Search for the cell housing the specified text and yield its [x, y] center coordinate. 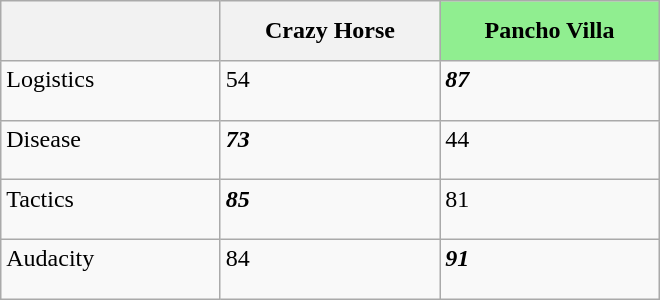
85 [330, 210]
Disease [110, 150]
Crazy Horse [330, 31]
Logistics [110, 90]
44 [550, 150]
87 [550, 90]
81 [550, 210]
91 [550, 270]
84 [330, 270]
Pancho Villa [550, 31]
54 [330, 90]
Audacity [110, 270]
Tactics [110, 210]
73 [330, 150]
